Extract the [X, Y] coordinate from the center of the cell holding the provided text.  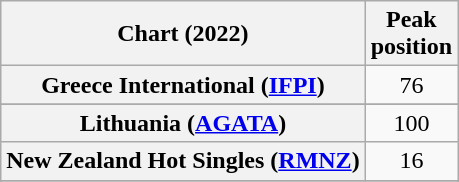
16 [411, 161]
Chart (2022) [183, 34]
New Zealand Hot Singles (RMNZ) [183, 161]
76 [411, 85]
Lithuania (AGATA) [183, 123]
100 [411, 123]
Peakposition [411, 34]
Greece International (IFPI) [183, 85]
